Pinpoint the cell where the given text exists, returning its (x, y) midpoint coordinate. 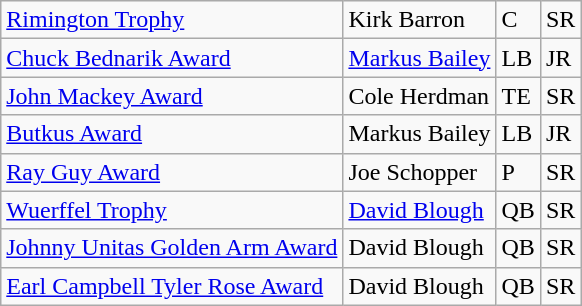
Earl Campbell Tyler Rose Award (172, 286)
Kirk Barron (420, 20)
John Mackey Award (172, 96)
P (518, 172)
Chuck Bednarik Award (172, 58)
C (518, 20)
Wuerffel Trophy (172, 210)
Joe Schopper (420, 172)
Cole Herdman (420, 96)
Ray Guy Award (172, 172)
TE (518, 96)
Johnny Unitas Golden Arm Award (172, 248)
Rimington Trophy (172, 20)
Butkus Award (172, 134)
